Return [x, y] of the center of cell containing provided text 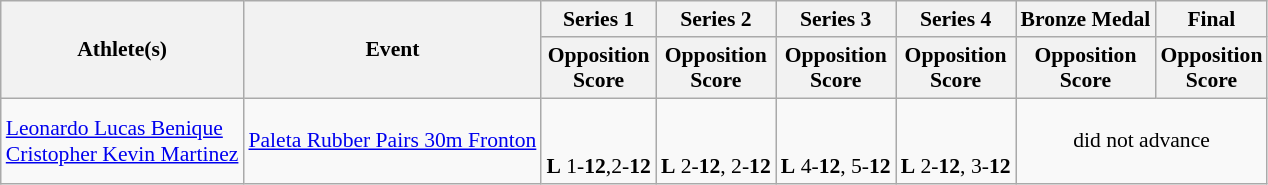
did not advance [1142, 142]
Final [1211, 19]
Athlete(s) [122, 50]
Series 2 [716, 19]
L 2-12, 3-12 [956, 142]
L 2-12, 2-12 [716, 142]
Paleta Rubber Pairs 30m Fronton [392, 142]
Event [392, 50]
Bronze Medal [1086, 19]
Leonardo Lucas BeniqueCristopher Kevin Martinez [122, 142]
Series 3 [836, 19]
L 4-12, 5-12 [836, 142]
Series 1 [598, 19]
Series 4 [956, 19]
L 1-12,2-12 [598, 142]
